Provide the (x, y) coordinate of the cell's center where the given text is located.  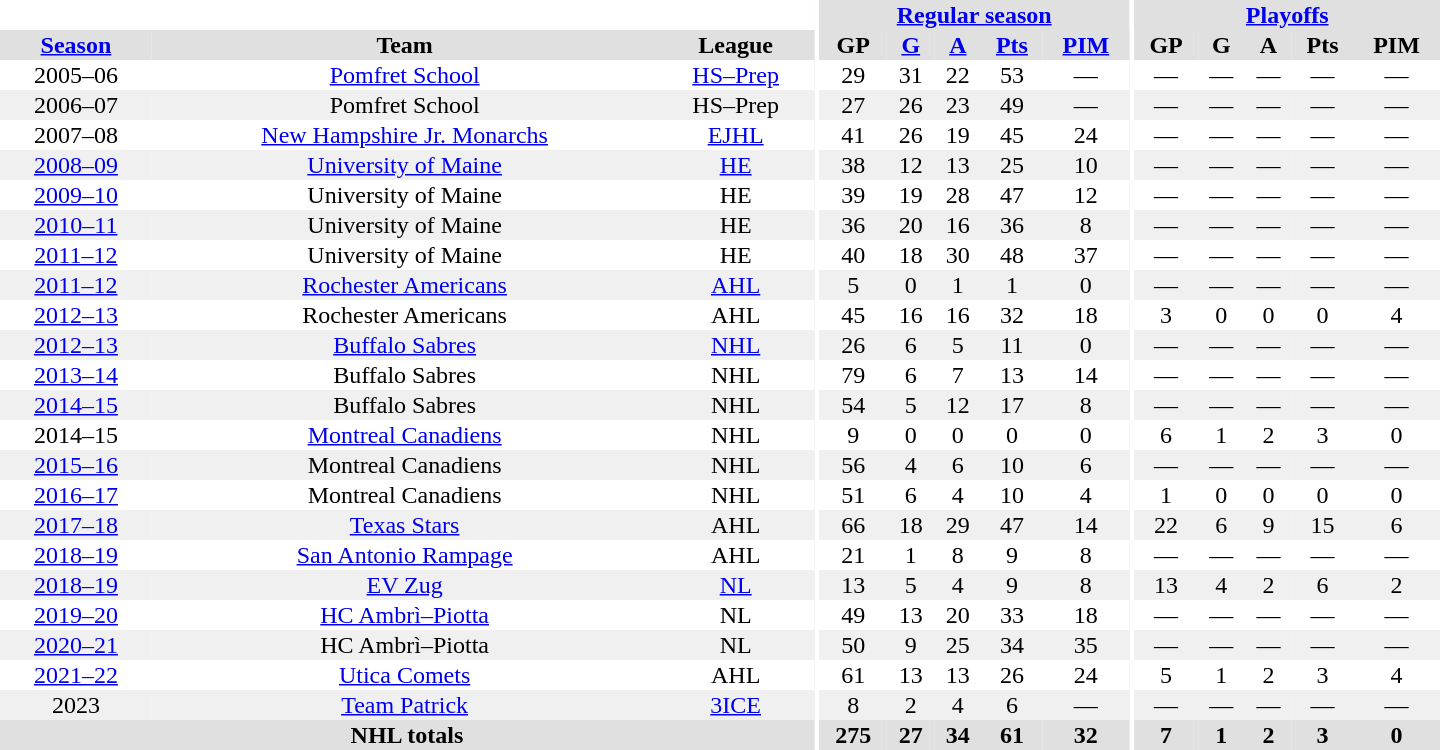
50 (853, 645)
39 (853, 195)
79 (853, 375)
56 (853, 465)
Texas Stars (405, 525)
2010–11 (76, 225)
2015–16 (76, 465)
2017–18 (76, 525)
275 (853, 735)
Team (405, 45)
2023 (76, 705)
48 (1012, 255)
2008–09 (76, 165)
3ICE (736, 705)
League (736, 45)
2013–14 (76, 375)
2006–07 (76, 105)
2021–22 (76, 675)
Regular season (974, 15)
2019–20 (76, 615)
38 (853, 165)
54 (853, 405)
53 (1012, 75)
21 (853, 555)
EJHL (736, 135)
66 (853, 525)
11 (1012, 345)
Team Patrick (405, 705)
2020–21 (76, 645)
41 (853, 135)
2016–17 (76, 495)
15 (1322, 525)
40 (853, 255)
23 (958, 105)
2007–08 (76, 135)
NHL totals (407, 735)
30 (958, 255)
31 (910, 75)
EV Zug (405, 585)
37 (1086, 255)
17 (1012, 405)
2005–06 (76, 75)
Playoffs (1287, 15)
2009–10 (76, 195)
Season (76, 45)
Utica Comets (405, 675)
51 (853, 495)
35 (1086, 645)
San Antonio Rampage (405, 555)
33 (1012, 615)
New Hampshire Jr. Monarchs (405, 135)
28 (958, 195)
